Find where the given text appears and provide that cell's center as (X, Y) coordinate. 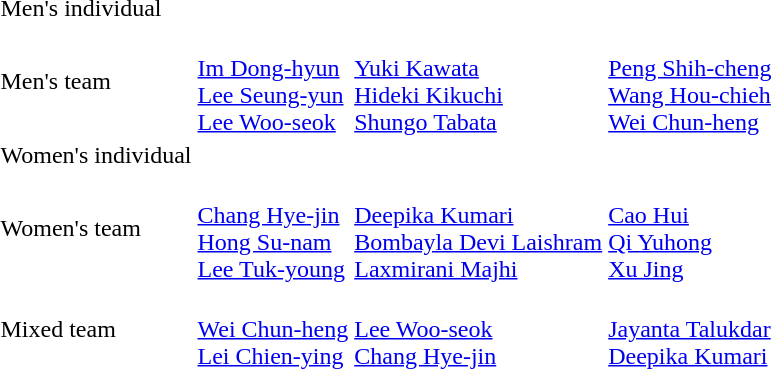
Yuki KawataHideki KikuchiShungo Tabata (478, 82)
Chang Hye-jinHong Su-namLee Tuk-young (273, 228)
Deepika KumariBombayla Devi LaishramLaxmirani Majhi (478, 228)
Im Dong-hyunLee Seung-yunLee Woo-seok (273, 82)
